Find where the given text appears and provide that cell's center as (x, y) coordinate. 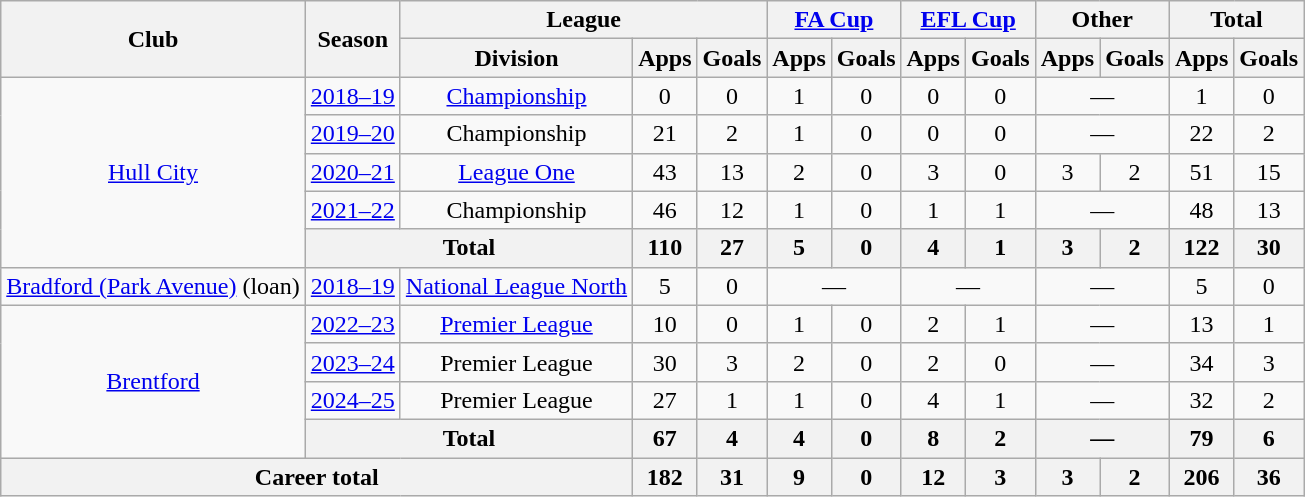
122 (1201, 248)
Hull City (154, 172)
2023–24 (352, 362)
67 (665, 438)
League One (516, 172)
6 (1269, 438)
31 (732, 477)
League (583, 20)
8 (933, 438)
43 (665, 172)
2019–20 (352, 134)
9 (799, 477)
15 (1269, 172)
Season (352, 39)
79 (1201, 438)
Career total (317, 477)
46 (665, 210)
22 (1201, 134)
34 (1201, 362)
2021–22 (352, 210)
36 (1269, 477)
FA Cup (834, 20)
Division (516, 58)
21 (665, 134)
Brentford (154, 381)
51 (1201, 172)
Bradford (Park Avenue) (loan) (154, 286)
182 (665, 477)
2024–25 (352, 400)
2022–23 (352, 324)
2020–21 (352, 172)
Club (154, 39)
206 (1201, 477)
10 (665, 324)
48 (1201, 210)
EFL Cup (968, 20)
National League North (516, 286)
32 (1201, 400)
Other (1102, 20)
110 (665, 248)
